Capture the cell that displays the provided text and extract its (X, Y) central coordinate. 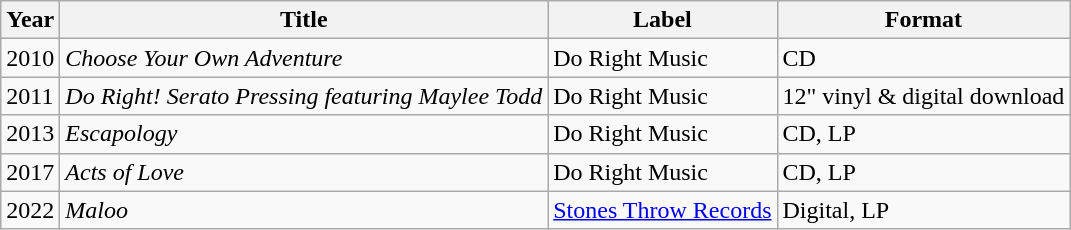
Stones Throw Records (662, 210)
Choose Your Own Adventure (304, 58)
2011 (30, 96)
Year (30, 20)
Acts of Love (304, 172)
Escapology (304, 134)
CD (924, 58)
Maloo (304, 210)
2013 (30, 134)
Format (924, 20)
2022 (30, 210)
12" vinyl & digital download (924, 96)
Digital, LP (924, 210)
Label (662, 20)
2017 (30, 172)
2010 (30, 58)
Do Right! Serato Pressing featuring Maylee Todd (304, 96)
Title (304, 20)
